Provide the [X, Y] coordinate of the cell's center where the given text is located.  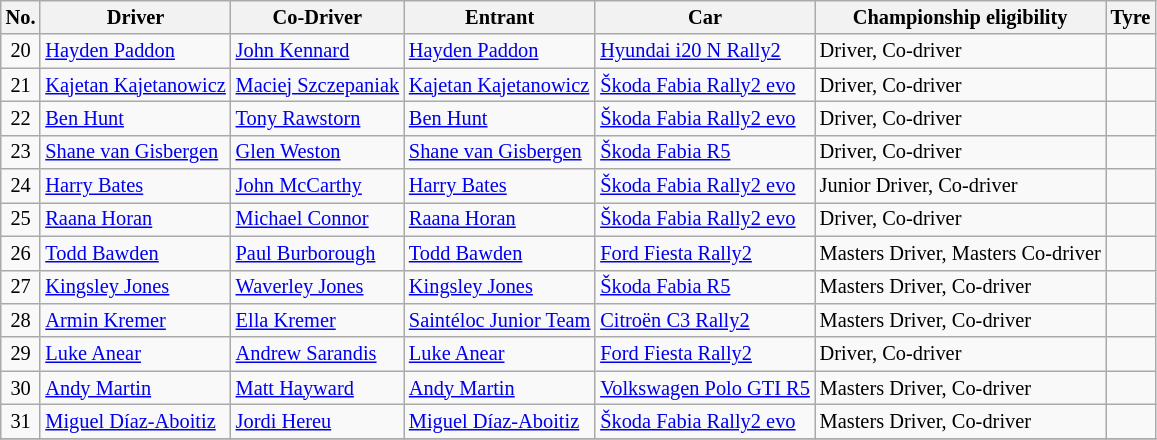
25 [21, 219]
29 [21, 354]
Tony Rawstorn [318, 118]
Citroën C3 Rally2 [704, 320]
Ella Kremer [318, 320]
Matt Hayward [318, 388]
Co-Driver [318, 17]
30 [21, 388]
Car [704, 17]
John McCarthy [318, 186]
Masters Driver, Masters Co-driver [960, 253]
Tyre [1131, 17]
Michael Connor [318, 219]
24 [21, 186]
26 [21, 253]
Andrew Sarandis [318, 354]
Entrant [500, 17]
28 [21, 320]
Saintéloc Junior Team [500, 320]
Junior Driver, Co-driver [960, 186]
20 [21, 51]
22 [21, 118]
Paul Burborough [318, 253]
Championship eligibility [960, 17]
John Kennard [318, 51]
Armin Kremer [135, 320]
Volkswagen Polo GTI R5 [704, 388]
Waverley Jones [318, 287]
Driver [135, 17]
No. [21, 17]
Hyundai i20 N Rally2 [704, 51]
27 [21, 287]
Jordi Hereu [318, 421]
23 [21, 152]
21 [21, 85]
31 [21, 421]
Maciej Szczepaniak [318, 85]
Glen Weston [318, 152]
